Return (x, y) of the center of cell containing provided text 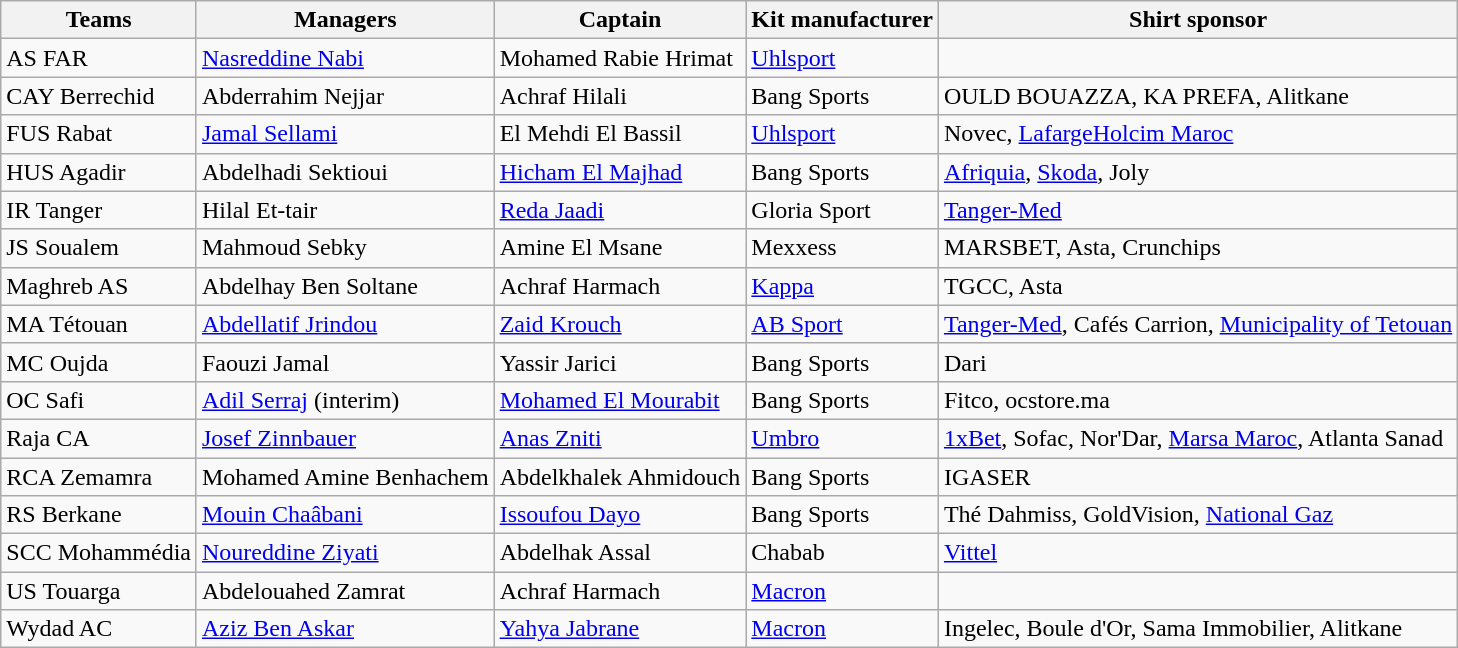
Afriquia, Skoda, Joly (1198, 172)
CAY Berrechid (99, 96)
Hilal Et-tair (345, 210)
Reda Jaadi (620, 210)
Managers (345, 20)
Captain (620, 20)
Maghreb AS (99, 286)
JS Soualem (99, 248)
1xBet, Sofac, Nor'Dar, Marsa Maroc, Atlanta Sanad (1198, 438)
Achraf Hilali (620, 96)
Josef Zinnbauer (345, 438)
Tanger-Med (1198, 210)
RS Berkane (99, 515)
Teams (99, 20)
Mahmoud Sebky (345, 248)
Abdelouahed Zamrat (345, 591)
MARSBET, Asta, Crunchips (1198, 248)
Fitco, ocstore.ma (1198, 400)
Mohamed Amine Benhachem (345, 477)
Adil Serraj (interim) (345, 400)
Hicham El Majhad (620, 172)
Raja CA (99, 438)
Chabab (842, 553)
Jamal Sellami (345, 134)
US Touarga (99, 591)
Zaid Krouch (620, 324)
OULD BOUAZZA, KA PREFA, Alitkane (1198, 96)
Abdelhay Ben Soltane (345, 286)
Abdellatif Jrindou (345, 324)
Mexxess (842, 248)
Mohamed El Mourabit (620, 400)
IR Tanger (99, 210)
Yassir Jarici (620, 362)
El Mehdi El Bassil (620, 134)
SCC Mohammédia (99, 553)
HUS Agadir (99, 172)
Umbro (842, 438)
IGASER (1198, 477)
Anas Zniti (620, 438)
Faouzi Jamal (345, 362)
Aziz Ben Askar (345, 629)
Wydad AC (99, 629)
Thé Dahmiss, GoldVision, National Gaz (1198, 515)
Nasreddine Nabi (345, 58)
FUS Rabat (99, 134)
Abderrahim Nejjar (345, 96)
Noureddine Ziyati (345, 553)
Kit manufacturer (842, 20)
Yahya Jabrane (620, 629)
Tanger-Med, Cafés Carrion, Municipality of Tetouan (1198, 324)
Shirt sponsor (1198, 20)
MA Tétouan (99, 324)
Vittel (1198, 553)
Abdelhadi Sektioui (345, 172)
AS FAR (99, 58)
Mohamed Rabie Hrimat (620, 58)
Novec, LafargeHolcim Maroc (1198, 134)
Kappa (842, 286)
Dari (1198, 362)
Issoufou Dayo (620, 515)
Gloria Sport (842, 210)
TGCC, Asta (1198, 286)
Ingelec, Boule d'Or, Sama Immobilier, Alitkane (1198, 629)
Mouin Chaâbani (345, 515)
Abdelhak Assal (620, 553)
Abdelkhalek Ahmidouch (620, 477)
MC Oujda (99, 362)
Amine El Msane (620, 248)
RCA Zemamra (99, 477)
AB Sport (842, 324)
OC Safi (99, 400)
